Identify which cell holds the provided text, then report its [X, Y] central coordinate. 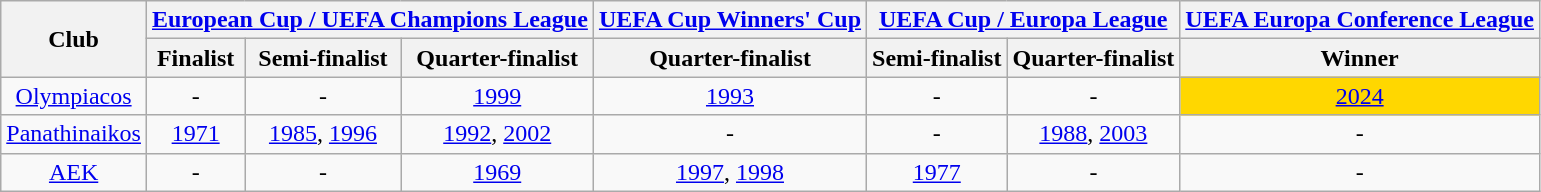
Winner [1360, 58]
UEFA Cup / Europa League [1024, 20]
1969 [497, 172]
UEFA Cup Winners' Cup [730, 20]
1992, 2002 [497, 134]
Panathinaikos [74, 134]
1977 [937, 172]
1997, 1998 [730, 172]
1988, 2003 [1094, 134]
AEK [74, 172]
1985, 1996 [323, 134]
2024 [1360, 96]
UEFA Europa Conference League [1360, 20]
Olympiacos [74, 96]
Finalist [195, 58]
Club [74, 39]
European Cup / UEFA Champions League [370, 20]
1999 [497, 96]
1993 [730, 96]
1971 [195, 134]
